Determine the [X, Y] coordinate at the center of the cell enclosing the given text.  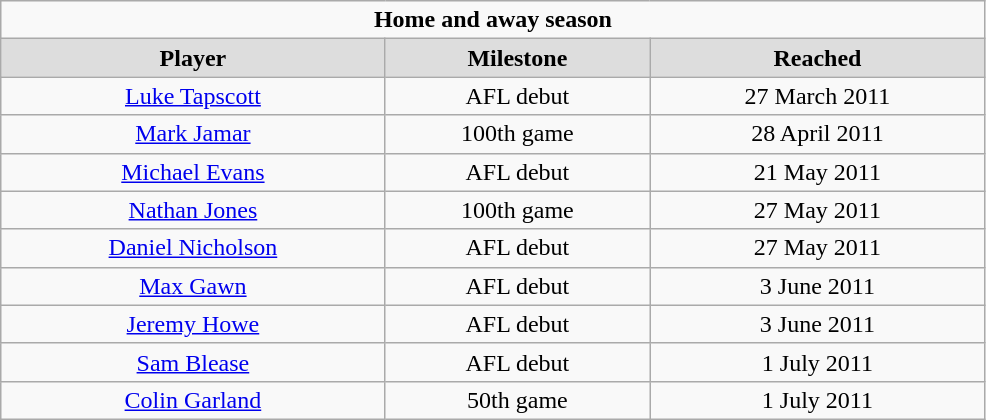
Nathan Jones [193, 210]
Milestone [518, 58]
Colin Garland [193, 400]
21 May 2011 [818, 172]
Jeremy Howe [193, 324]
Player [193, 58]
28 April 2011 [818, 134]
Mark Jamar [193, 134]
Home and away season [493, 20]
50th game [518, 400]
Michael Evans [193, 172]
27 March 2011 [818, 96]
Daniel Nicholson [193, 248]
Sam Blease [193, 362]
Reached [818, 58]
Luke Tapscott [193, 96]
Max Gawn [193, 286]
